Locate the cell with the specified text and output its (x, y) center coordinate. 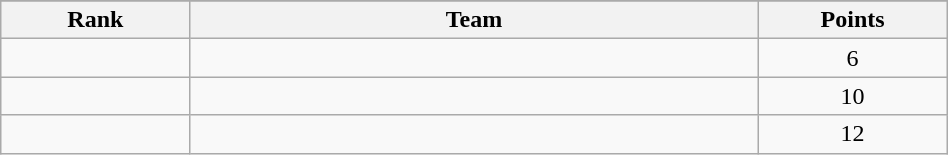
12 (852, 134)
Points (852, 20)
Rank (96, 20)
10 (852, 96)
6 (852, 58)
Team (474, 20)
